Identify which cell holds the provided text, then report its [x, y] central coordinate. 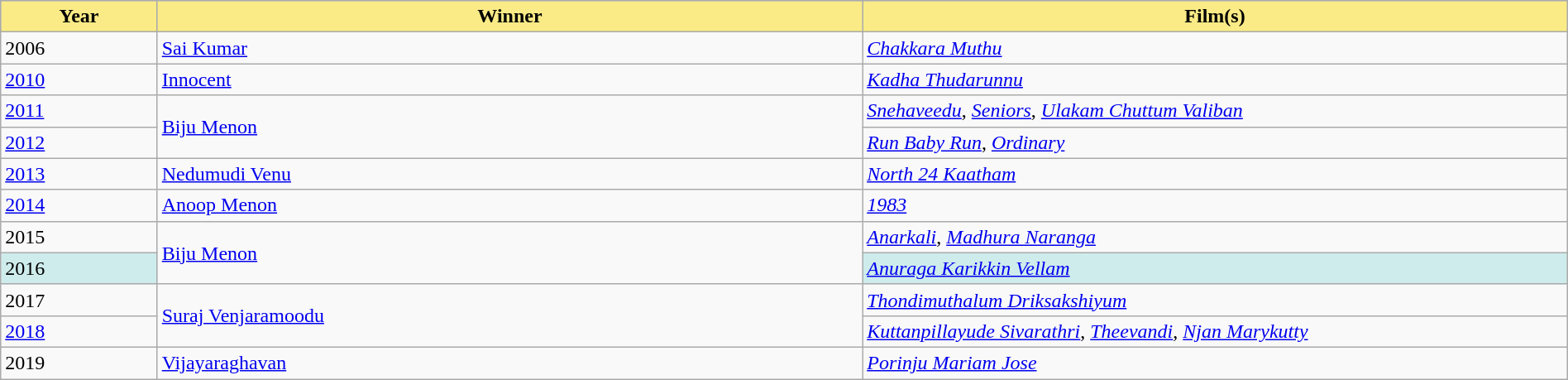
Porinju Mariam Jose [1216, 363]
Kadha Thudarunnu [1216, 79]
Anuraga Karikkin Vellam [1216, 268]
Sai Kumar [509, 48]
Chakkara Muthu [1216, 48]
Suraj Venjaramoodu [509, 315]
Innocent [509, 79]
Kuttanpillayude Sivarathri, Theevandi, Njan Marykutty [1216, 331]
1983 [1216, 205]
Thondimuthalum Driksakshiyum [1216, 300]
Film(s) [1216, 17]
Snehaveedu, Seniors, Ulakam Chuttum Valiban [1216, 111]
Run Baby Run, Ordinary [1216, 142]
2017 [79, 300]
2015 [79, 237]
2006 [79, 48]
Nedumudi Venu [509, 174]
2019 [79, 363]
2010 [79, 79]
Winner [509, 17]
North 24 Kaatham [1216, 174]
Anoop Menon [509, 205]
2014 [79, 205]
Year [79, 17]
2016 [79, 268]
2012 [79, 142]
2018 [79, 331]
2013 [79, 174]
Anarkali, Madhura Naranga [1216, 237]
2011 [79, 111]
Vijayaraghavan [509, 363]
